Provide the (X, Y) coordinate of the cell's center where the given text is located.  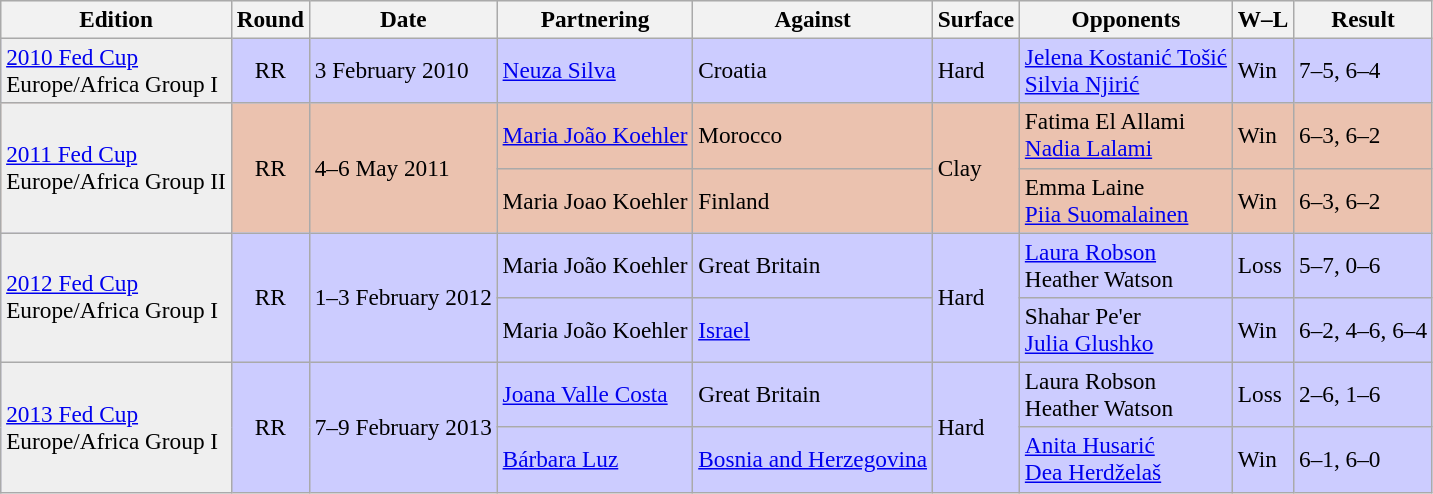
Croatia (813, 70)
Edition (116, 19)
Neuza Silva (595, 70)
2–6, 1–6 (1364, 394)
Round (270, 19)
7–5, 6–4 (1364, 70)
1–3 February 2012 (403, 297)
Anita Husarić Dea Herdželaš (1126, 460)
Jelena Kostanić Tošić Silvia Njirić (1126, 70)
7–9 February 2013 (403, 427)
W–L (1262, 19)
Clay (976, 168)
Emma Laine Piia Suomalainen (1126, 200)
Bárbara Luz (595, 460)
Opponents (1126, 19)
Against (813, 19)
Fatima El Allami Nadia Lalami (1126, 136)
4–6 May 2011 (403, 168)
2013 Fed CupEurope/Africa Group I (116, 427)
6–2, 4–6, 6–4 (1364, 330)
Shahar Pe'er Julia Glushko (1126, 330)
3 February 2010 (403, 70)
Surface (976, 19)
Bosnia and Herzegovina (813, 460)
6–1, 6–0 (1364, 460)
Date (403, 19)
5–7, 0–6 (1364, 264)
Joana Valle Costa (595, 394)
Partnering (595, 19)
2012 Fed CupEurope/Africa Group I (116, 297)
Result (1364, 19)
Morocco (813, 136)
2010 Fed CupEurope/Africa Group I (116, 70)
Finland (813, 200)
Maria Joao Koehler (595, 200)
2011 Fed CupEurope/Africa Group II (116, 168)
Israel (813, 330)
